Pinpoint the cell where the given text exists, returning its (X, Y) midpoint coordinate. 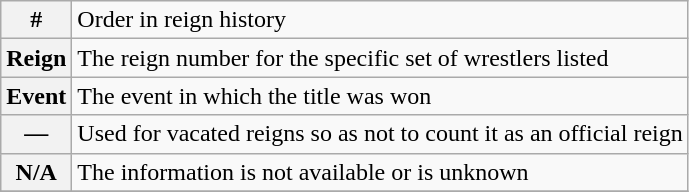
The reign number for the specific set of wrestlers listed (380, 58)
Order in reign history (380, 20)
Reign (36, 58)
— (36, 134)
# (36, 20)
Event (36, 96)
The event in which the title was won (380, 96)
Used for vacated reigns so as not to count it as an official reign (380, 134)
The information is not available or is unknown (380, 172)
N/A (36, 172)
